Locate the cell with the specified text and output its (X, Y) center coordinate. 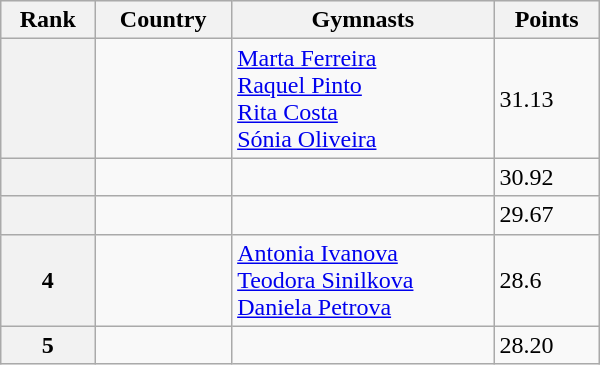
Gymnasts (363, 20)
Marta Ferreira Raquel Pinto Rita Costa Sónia Oliveira (363, 98)
31.13 (546, 98)
Rank (48, 20)
4 (48, 280)
5 (48, 345)
28.20 (546, 345)
Antonia Ivanova Teodora Sinilkova Daniela Petrova (363, 280)
Points (546, 20)
Country (164, 20)
30.92 (546, 177)
29.67 (546, 215)
28.6 (546, 280)
